Identify which cell holds the provided text, then report its (x, y) central coordinate. 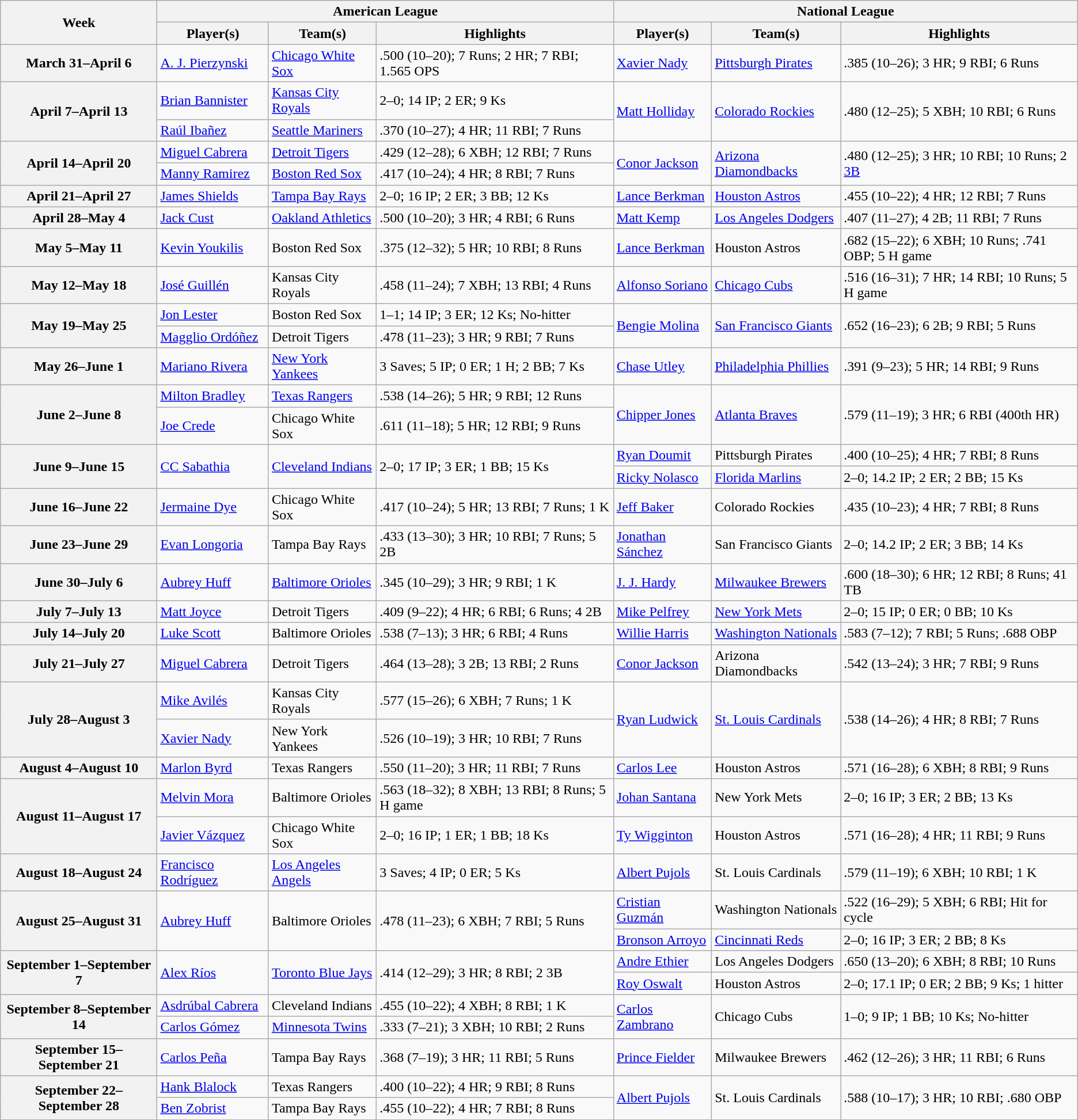
Magglio Ordóñez (213, 337)
.417 (10–24); 5 HR; 13 RBI; 7 Runs; 1 K (495, 507)
Chipper Jones (662, 415)
Evan Longoria (213, 545)
1–1; 14 IP; 3 ER; 12 Ks; No-hitter (495, 314)
.571 (16–28); 6 XBH; 8 RBI; 9 Runs (959, 768)
2–0; 16 IP; 3 ER; 2 BB; 13 Ks (959, 797)
.455 (10–22); 4 HR; 7 RBI; 8 Runs (495, 1108)
June 16–June 22 (79, 507)
A. J. Pierzynski (213, 63)
Cincinnati Reds (776, 940)
Mariano Rivera (213, 366)
Kevin Youkilis (213, 248)
.588 (10–17); 3 HR; 10 RBI; .680 OBP (959, 1098)
.583 (7–12); 7 RBI; 5 Runs; .688 OBP (959, 633)
Philadelphia Phillies (776, 366)
Chase Utley (662, 366)
.650 (13–20); 6 XBH; 8 RBI; 10 Runs (959, 962)
September 8–September 14 (79, 1016)
.652 (16–23); 6 2B; 9 RBI; 5 Runs (959, 325)
Seattle Mariners (322, 130)
.577 (15–26); 6 XBH; 7 Runs; 1 K (495, 700)
.478 (11–23); 3 HR; 9 RBI; 7 Runs (495, 337)
August 11–August 17 (79, 816)
2–0; 14.2 IP; 2 ER; 2 BB; 15 Ks (959, 477)
.414 (12–29); 3 HR; 8 RBI; 2 3B (495, 973)
June 30–July 6 (79, 582)
Andre Ethier (662, 962)
Jack Cust (213, 218)
March 31–April 6 (79, 63)
April 28–May 4 (79, 218)
CC Sabathia (213, 466)
.611 (11–18); 5 HR; 12 RBI; 9 Runs (495, 426)
Alex Ríos (213, 973)
.400 (10–22); 4 HR; 9 RBI; 8 Runs (495, 1087)
Oakland Athletics (322, 218)
Ty Wigginton (662, 835)
April 21–April 27 (79, 196)
July 21–July 27 (79, 663)
.433 (13–30); 3 HR; 10 RBI; 7 Runs; 5 2B (495, 545)
.571 (16–28); 4 HR; 11 RBI; 9 Runs (959, 835)
August 4–August 10 (79, 768)
Matt Kemp (662, 218)
Bronson Arroyo (662, 940)
Luke Scott (213, 633)
Carlos Lee (662, 768)
Ryan Doumit (662, 455)
May 12–May 18 (79, 284)
.542 (13–24); 3 HR; 7 RBI; 9 Runs (959, 663)
2–0; 16 IP; 3 ER; 2 BB; 8 Ks (959, 940)
Asdrúbal Cabrera (213, 1005)
3 Saves; 5 IP; 0 ER; 1 H; 2 BB; 7 Ks (495, 366)
Roy Oswalt (662, 984)
.522 (16–29); 5 XBH; 6 RBI; Hit for cycle (959, 910)
Prince Fielder (662, 1057)
American League (385, 12)
September 22–September 28 (79, 1098)
.462 (12–26); 3 HR; 11 RBI; 6 Runs (959, 1057)
Alfonso Soriano (662, 284)
July 28–August 3 (79, 719)
June 23–June 29 (79, 545)
August 18–August 24 (79, 873)
.478 (11–23); 6 XBH; 7 RBI; 5 Runs (495, 921)
April 7–April 13 (79, 112)
Los Angeles Angels (322, 873)
Jonathan Sánchez (662, 545)
Atlanta Braves (776, 415)
Jeff Baker (662, 507)
.429 (12–28); 6 XBH; 12 RBI; 7 Runs (495, 152)
.500 (10–20); 3 HR; 4 RBI; 6 Runs (495, 218)
2–0; 15 IP; 0 ER; 0 BB; 10 Ks (959, 612)
National League (845, 12)
Week (79, 22)
Carlos Zambrano (662, 1016)
.407 (11–27); 4 2B; 11 RBI; 7 Runs (959, 218)
Milton Bradley (213, 396)
.480 (12–25); 3 HR; 10 RBI; 10 Runs; 2 3B (959, 163)
Ryan Ludwick (662, 719)
.345 (10–29); 3 HR; 9 RBI; 1 K (495, 582)
.417 (10–24); 4 HR; 8 RBI; 7 Runs (495, 174)
2–0; 14.2 IP; 2 ER; 3 BB; 14 Ks (959, 545)
2–0; 17 IP; 3 ER; 1 BB; 15 Ks (495, 466)
Willie Harris (662, 633)
José Guillén (213, 284)
June 2–June 8 (79, 415)
J. J. Hardy (662, 582)
Ricky Nolasco (662, 477)
Ben Zobrist (213, 1108)
.400 (10–25); 4 HR; 7 RBI; 8 Runs (959, 455)
.409 (9–22); 4 HR; 6 RBI; 6 Runs; 4 2B (495, 612)
James Shields (213, 196)
Hank Blalock (213, 1087)
3 Saves; 4 IP; 0 ER; 5 Ks (495, 873)
May 26–June 1 (79, 366)
2–0; 16 IP; 2 ER; 3 BB; 12 Ks (495, 196)
Jon Lester (213, 314)
Johan Santana (662, 797)
.391 (9–23); 5 HR; 14 RBI; 9 Runs (959, 366)
June 9–June 15 (79, 466)
Florida Marlins (776, 477)
2–0; 17.1 IP; 0 ER; 2 BB; 9 Ks; 1 hitter (959, 984)
Minnesota Twins (322, 1027)
.600 (18–30); 6 HR; 12 RBI; 8 Runs; 41 TB (959, 582)
Javier Vázquez (213, 835)
July 7–July 13 (79, 612)
2–0; 16 IP; 1 ER; 1 BB; 18 Ks (495, 835)
.385 (10–26); 3 HR; 9 RBI; 6 Runs (959, 63)
.550 (11–20); 3 HR; 11 RBI; 7 Runs (495, 768)
Raúl Ibañez (213, 130)
Jermaine Dye (213, 507)
.538 (14–26); 4 HR; 8 RBI; 7 Runs (959, 719)
Brian Bannister (213, 100)
.370 (10–27); 4 HR; 11 RBI; 7 Runs (495, 130)
.464 (13–28); 3 2B; 13 RBI; 2 Runs (495, 663)
.455 (10–22); 4 XBH; 8 RBI; 1 K (495, 1005)
Carlos Gómez (213, 1027)
1–0; 9 IP; 1 BB; 10 Ks; No-hitter (959, 1016)
May 5–May 11 (79, 248)
.516 (16–31); 7 HR; 14 RBI; 10 Runs; 5 H game (959, 284)
.368 (7–19); 3 HR; 11 RBI; 5 Runs (495, 1057)
2–0; 14 IP; 2 ER; 9 Ks (495, 100)
Melvin Mora (213, 797)
.682 (15–22); 6 XBH; 10 Runs; .741 OBP; 5 H game (959, 248)
.526 (10–19); 3 HR; 10 RBI; 7 Runs (495, 738)
Carlos Peña (213, 1057)
July 14–July 20 (79, 633)
.579 (11–19); 3 HR; 6 RBI (400th HR) (959, 415)
.500 (10–20); 7 Runs; 2 HR; 7 RBI; 1.565 OPS (495, 63)
August 25–August 31 (79, 921)
September 15–September 21 (79, 1057)
.563 (18–32); 8 XBH; 13 RBI; 8 Runs; 5 H game (495, 797)
.480 (12–25); 5 XBH; 10 RBI; 6 Runs (959, 112)
April 14–April 20 (79, 163)
Matt Holliday (662, 112)
.455 (10–22); 4 HR; 12 RBI; 7 Runs (959, 196)
September 1–September 7 (79, 973)
.538 (14–26); 5 HR; 9 RBI; 12 Runs (495, 396)
.579 (11–19); 6 XBH; 10 RBI; 1 K (959, 873)
Joe Crede (213, 426)
Toronto Blue Jays (322, 973)
May 19–May 25 (79, 325)
Mike Pelfrey (662, 612)
.435 (10–23); 4 HR; 7 RBI; 8 Runs (959, 507)
Francisco Rodríguez (213, 873)
.538 (7–13); 3 HR; 6 RBI; 4 Runs (495, 633)
Mike Avilés (213, 700)
.458 (11–24); 7 XBH; 13 RBI; 4 Runs (495, 284)
Manny Ramirez (213, 174)
Marlon Byrd (213, 768)
Matt Joyce (213, 612)
.333 (7–21); 3 XBH; 10 RBI; 2 Runs (495, 1027)
Cristian Guzmán (662, 910)
Bengie Molina (662, 325)
.375 (12–32); 5 HR; 10 RBI; 8 Runs (495, 248)
